Provide the (X, Y) coordinate of the cell's center where the given text is located.  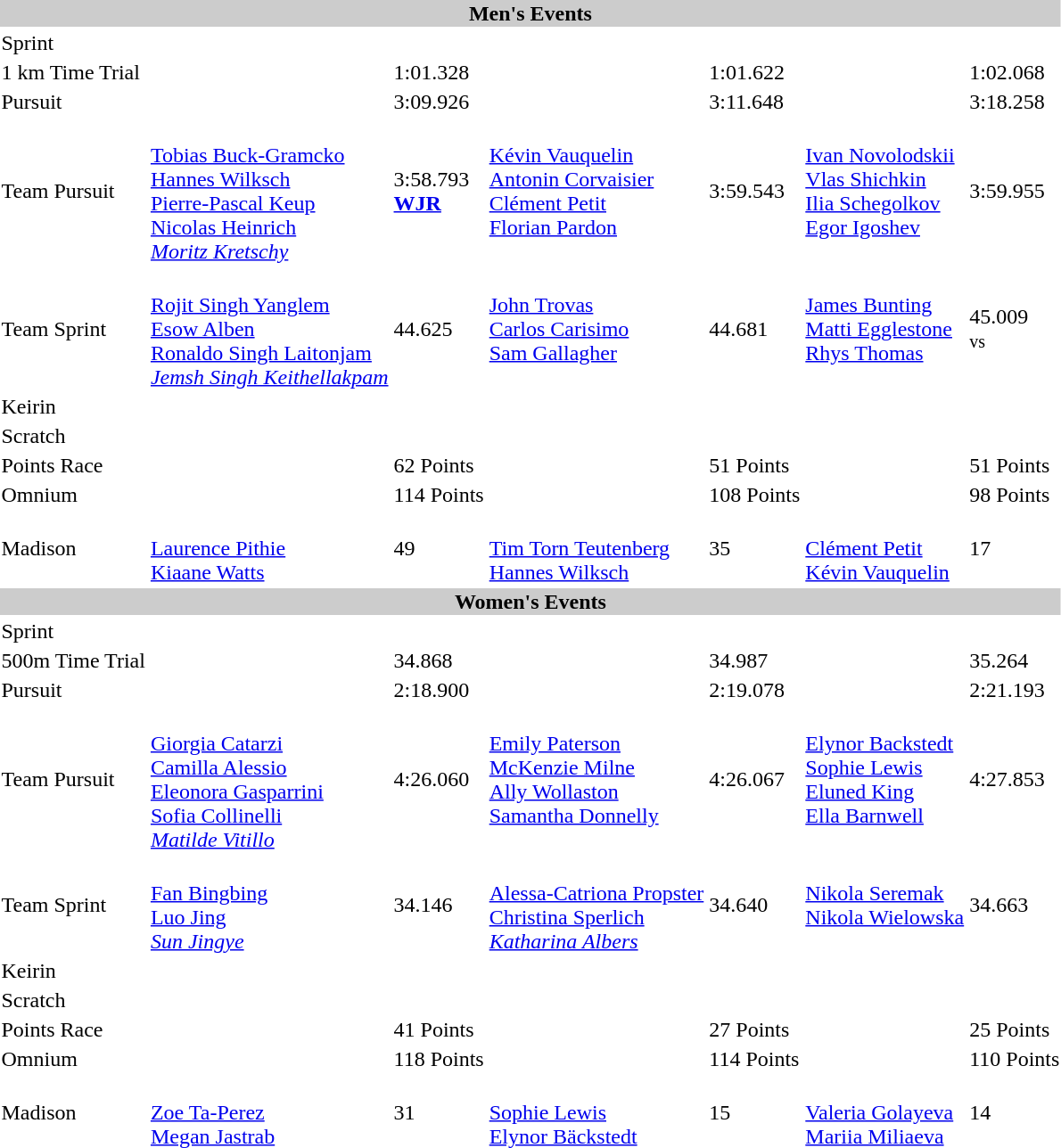
4:26.060 (439, 779)
1:01.328 (439, 72)
3:11.648 (754, 102)
2:18.900 (439, 690)
35 (754, 548)
49 (439, 548)
Women's Events (530, 602)
3:09.926 (439, 102)
James BuntingMatti EgglestoneRhys Thomas (884, 329)
3:58.793WJR (439, 191)
Ivan NovolodskiiVlas ShichkinIlia SchegolkovEgor Igoshev (884, 191)
4:26.067 (754, 779)
25 Points (1015, 1029)
Rojit Singh YanglemEsow AlbenRonaldo Singh LaitonjamJemsh Singh Keithellakpam (269, 329)
Elynor BackstedtSophie LewisEluned KingElla Barnwell (884, 779)
3:59.955 (1015, 191)
34.987 (754, 660)
44.681 (754, 329)
27 Points (754, 1029)
Kévin VauquelinAntonin CorvaisierClément PetitFlorian Pardon (596, 191)
Emily PatersonMcKenzie MilneAlly WollastonSamantha Donnelly (596, 779)
62 Points (439, 465)
Men's Events (530, 13)
4:27.853 (1015, 779)
118 Points (439, 1059)
17 (1015, 548)
Tobias Buck-GramckoHannes WilkschPierre-Pascal KeupNicolas HeinrichMoritz Kretschy (269, 191)
3:59.543 (754, 191)
35.264 (1015, 660)
Laurence PithieKiaane Watts (269, 548)
Fan BingbingLuo JingSun Jingye (269, 906)
98 Points (1015, 495)
34.868 (439, 660)
108 Points (754, 495)
Tim Torn TeutenbergHannes Wilksch (596, 548)
1:01.622 (754, 72)
44.625 (439, 329)
500m Time Trial (73, 660)
45.009vs (1015, 329)
41 Points (439, 1029)
Madison (73, 548)
2:21.193 (1015, 690)
Nikola SeremakNikola Wielowska (884, 906)
34.663 (1015, 906)
34.146 (439, 906)
Giorgia CatarziCamilla AlessioEleonora GasparriniSofia CollinelliMatilde Vitillo (269, 779)
2:19.078 (754, 690)
Alessa-Catriona PropsterChristina SperlichKatharina Albers (596, 906)
1:02.068 (1015, 72)
John TrovasCarlos CarisimoSam Gallagher (596, 329)
110 Points (1015, 1059)
1 km Time Trial (73, 72)
34.640 (754, 906)
3:18.258 (1015, 102)
Clément PetitKévin Vauquelin (884, 548)
